Detect which cell encompasses the target text, then output its [X, Y] center coordinate. 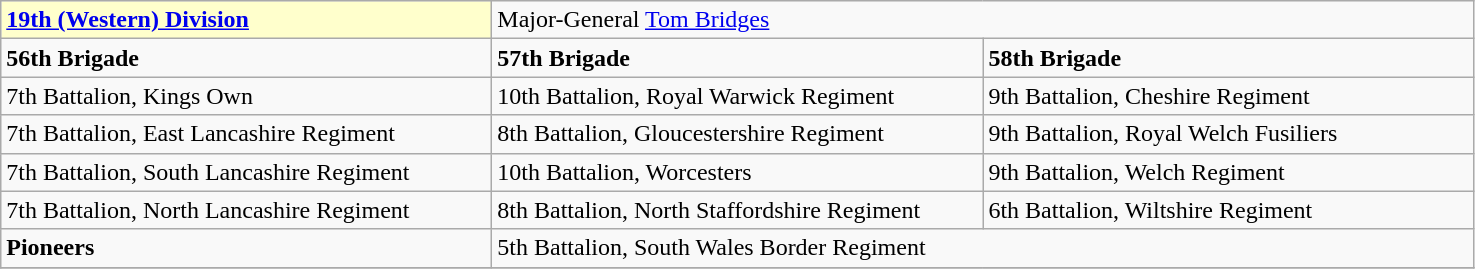
7th Battalion, North Lancashire Regiment [246, 210]
5th Battalion, South Wales Border Regiment [983, 248]
10th Battalion, Worcesters [738, 172]
7th Battalion, Kings Own [246, 96]
8th Battalion, Gloucestershire Regiment [738, 134]
Pioneers [246, 248]
10th Battalion, Royal Warwick Regiment [738, 96]
9th Battalion, Royal Welch Fusiliers [1228, 134]
9th Battalion, Welch Regiment [1228, 172]
Major-General Tom Bridges [983, 20]
56th Brigade [246, 58]
58th Brigade [1228, 58]
9th Battalion, Cheshire Regiment [1228, 96]
7th Battalion, South Lancashire Regiment [246, 172]
8th Battalion, North Staffordshire Regiment [738, 210]
19th (Western) Division [246, 20]
7th Battalion, East Lancashire Regiment [246, 134]
57th Brigade [738, 58]
6th Battalion, Wiltshire Regiment [1228, 210]
